For the text-containing cell, return its midpoint in [x, y] coordinate format. 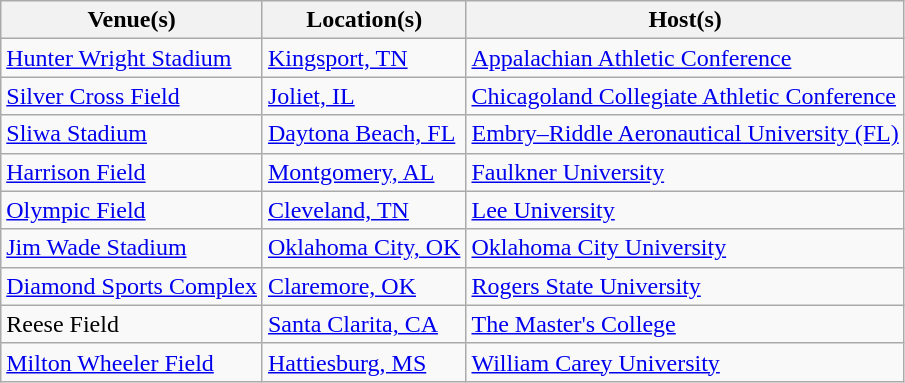
Diamond Sports Complex [132, 286]
Embry–Riddle Aeronautical University (FL) [685, 134]
The Master's College [685, 324]
Daytona Beach, FL [364, 134]
Rogers State University [685, 286]
Sliwa Stadium [132, 134]
Silver Cross Field [132, 96]
Reese Field [132, 324]
Santa Clarita, CA [364, 324]
Olympic Field [132, 210]
Lee University [685, 210]
Chicagoland Collegiate Athletic Conference [685, 96]
Appalachian Athletic Conference [685, 58]
Cleveland, TN [364, 210]
William Carey University [685, 362]
Harrison Field [132, 172]
Oklahoma City University [685, 248]
Hattiesburg, MS [364, 362]
Hunter Wright Stadium [132, 58]
Oklahoma City, OK [364, 248]
Joliet, IL [364, 96]
Jim Wade Stadium [132, 248]
Milton Wheeler Field [132, 362]
Venue(s) [132, 20]
Faulkner University [685, 172]
Claremore, OK [364, 286]
Montgomery, AL [364, 172]
Location(s) [364, 20]
Kingsport, TN [364, 58]
Host(s) [685, 20]
